Scan for the cell matching the given text and deliver its [X, Y] coordinate at center. 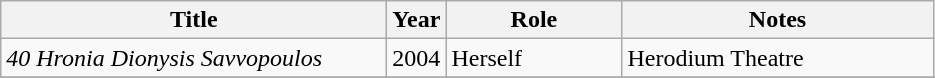
Year [416, 20]
2004 [416, 58]
Herodium Theatre [778, 58]
40 Hronia Dionysis Savvopoulos [194, 58]
Role [534, 20]
Herself [534, 58]
Title [194, 20]
Notes [778, 20]
